Scan for the cell matching the given text and deliver its (x, y) coordinate at center. 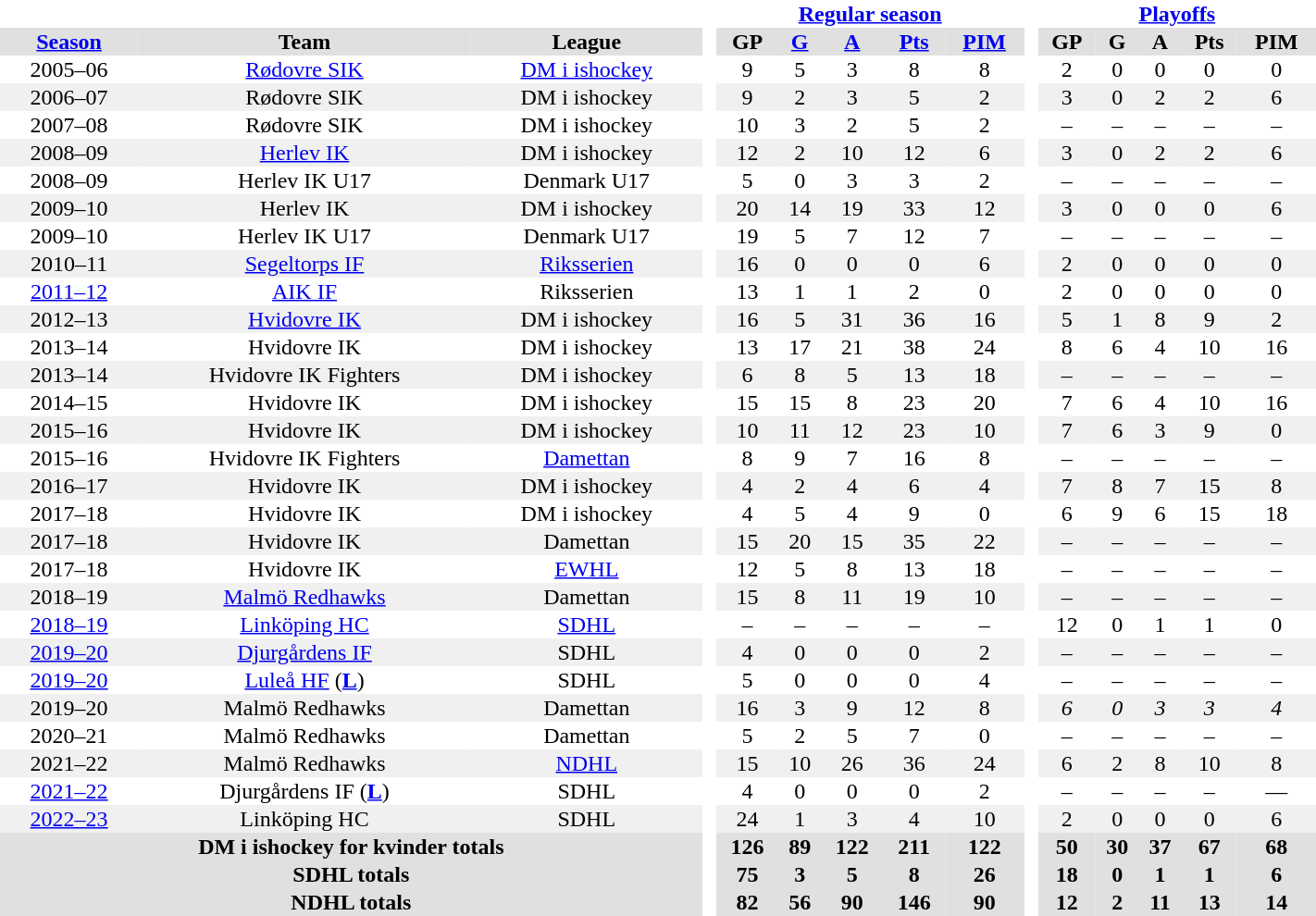
211 (914, 847)
50 (1067, 847)
Season (68, 42)
Djurgårdens IF (L) (304, 791)
33 (914, 208)
56 (800, 902)
68 (1277, 847)
DM i ishockey for kvinder totals (352, 847)
Luleå HF (L) (304, 680)
AIK IF (304, 291)
38 (914, 347)
75 (748, 874)
League (587, 42)
2022–23 (68, 819)
126 (748, 847)
67 (1210, 847)
Playoffs (1177, 14)
30 (1117, 847)
SDHL totals (352, 874)
Team (304, 42)
21 (851, 347)
2011–12 (68, 291)
Djurgårdens IF (304, 652)
2010–11 (68, 264)
22 (985, 541)
2014–15 (68, 402)
89 (800, 847)
2007–08 (68, 125)
37 (1160, 847)
82 (748, 902)
Segeltorps IF (304, 264)
35 (914, 541)
NDHL totals (352, 902)
2012–13 (68, 319)
2016–17 (68, 486)
146 (914, 902)
31 (851, 319)
2020–21 (68, 736)
EWHL (587, 569)
17 (800, 347)
2006–07 (68, 97)
NDHL (587, 763)
2005–06 (68, 69)
— (1277, 791)
Regular season (870, 14)
